Determine the (x, y) coordinate at the center of the cell enclosing the given text.  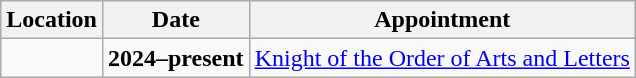
Date (176, 20)
2024–present (176, 58)
Appointment (442, 20)
Location (52, 20)
Knight of the Order of Arts and Letters (442, 58)
